Search for the cell housing the specified text and yield its [X, Y] center coordinate. 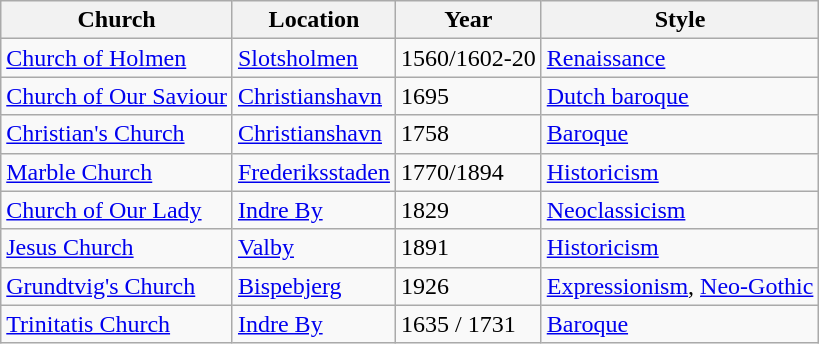
Grundtvig's Church [117, 286]
Bispebjerg [314, 286]
1926 [468, 286]
Neoclassicism [680, 210]
1891 [468, 248]
Church of Our Saviour [117, 96]
Church of Our Lady [117, 210]
Christian's Church [117, 134]
Style [680, 20]
Expressionism, Neo-Gothic [680, 286]
Valby [314, 248]
Slotsholmen [314, 58]
1758 [468, 134]
Marble Church [117, 172]
Dutch baroque [680, 96]
Year [468, 20]
Church of Holmen [117, 58]
1770/1894 [468, 172]
Jesus Church [117, 248]
1560/1602-20 [468, 58]
Frederiksstaden [314, 172]
1635 / 1731 [468, 324]
1695 [468, 96]
Renaissance [680, 58]
Church [117, 20]
1829 [468, 210]
Trinitatis Church [117, 324]
Location [314, 20]
